Output the (x, y) coordinate of the center of the cell containing the given text.  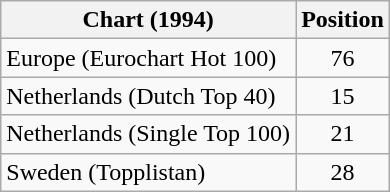
Netherlands (Dutch Top 40) (148, 96)
28 (343, 172)
Position (343, 20)
15 (343, 96)
Europe (Eurochart Hot 100) (148, 58)
21 (343, 134)
Sweden (Topplistan) (148, 172)
Netherlands (Single Top 100) (148, 134)
Chart (1994) (148, 20)
76 (343, 58)
